Scan for the cell matching the given text and deliver its (x, y) coordinate at center. 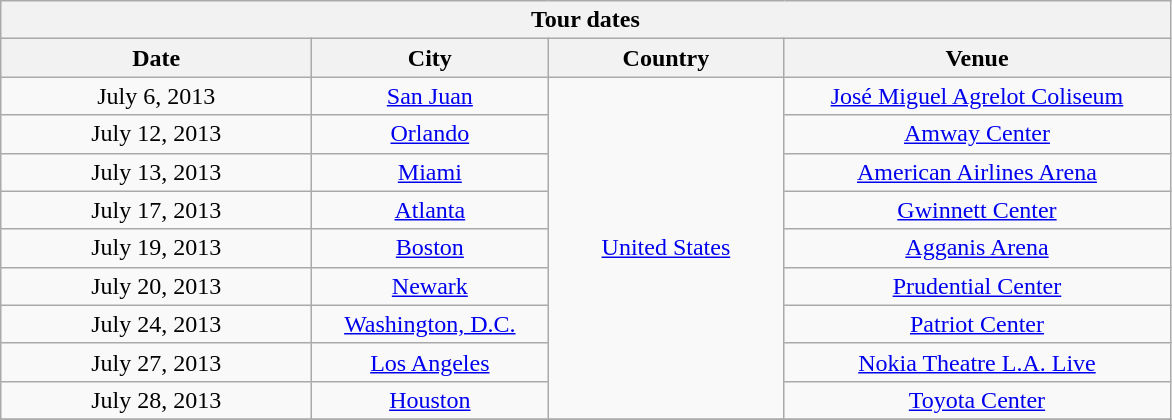
Amway Center (977, 134)
United States (666, 248)
July 12, 2013 (156, 134)
Country (666, 58)
City (430, 58)
July 20, 2013 (156, 286)
Miami (430, 172)
San Juan (430, 96)
Date (156, 58)
Tour dates (586, 20)
July 13, 2013 (156, 172)
Boston (430, 248)
Patriot Center (977, 324)
Toyota Center (977, 400)
Prudential Center (977, 286)
Orlando (430, 134)
July 28, 2013 (156, 400)
Los Angeles (430, 362)
July 19, 2013 (156, 248)
José Miguel Agrelot Coliseum (977, 96)
Venue (977, 58)
July 24, 2013 (156, 324)
Atlanta (430, 210)
Houston (430, 400)
Gwinnett Center (977, 210)
July 27, 2013 (156, 362)
Agganis Arena (977, 248)
American Airlines Arena (977, 172)
July 6, 2013 (156, 96)
July 17, 2013 (156, 210)
Nokia Theatre L.A. Live (977, 362)
Washington, D.C. (430, 324)
Newark (430, 286)
